Determine the [X, Y] coordinate at the center of the cell enclosing the given text.  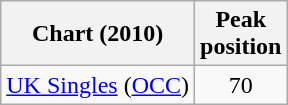
Peakposition [241, 34]
UK Singles (OCC) [98, 85]
Chart (2010) [98, 34]
70 [241, 85]
